Pinpoint the cell where the given text exists, returning its (X, Y) midpoint coordinate. 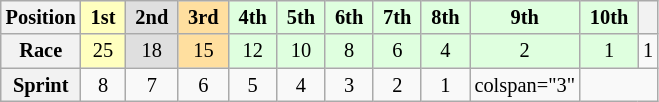
18 (152, 51)
8th (445, 17)
7th (397, 17)
25 (104, 51)
Race (41, 51)
1st (104, 17)
Sprint (41, 85)
10th (609, 17)
5 (253, 85)
10 (301, 51)
3rd (203, 17)
6th (349, 17)
9th (525, 17)
12 (253, 51)
15 (203, 51)
Position (41, 17)
5th (301, 17)
colspan="3" (525, 85)
7 (152, 85)
2nd (152, 17)
3 (349, 85)
4th (253, 17)
